Locate the cell with the specified text and output its [x, y] center coordinate. 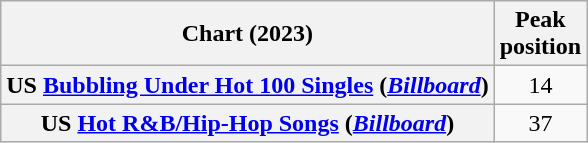
US Bubbling Under Hot 100 Singles (Billboard) [248, 85]
US Hot R&B/Hip-Hop Songs (Billboard) [248, 123]
Chart (2023) [248, 34]
37 [540, 123]
Peakposition [540, 34]
14 [540, 85]
